Return [x, y] of the center of cell containing provided text 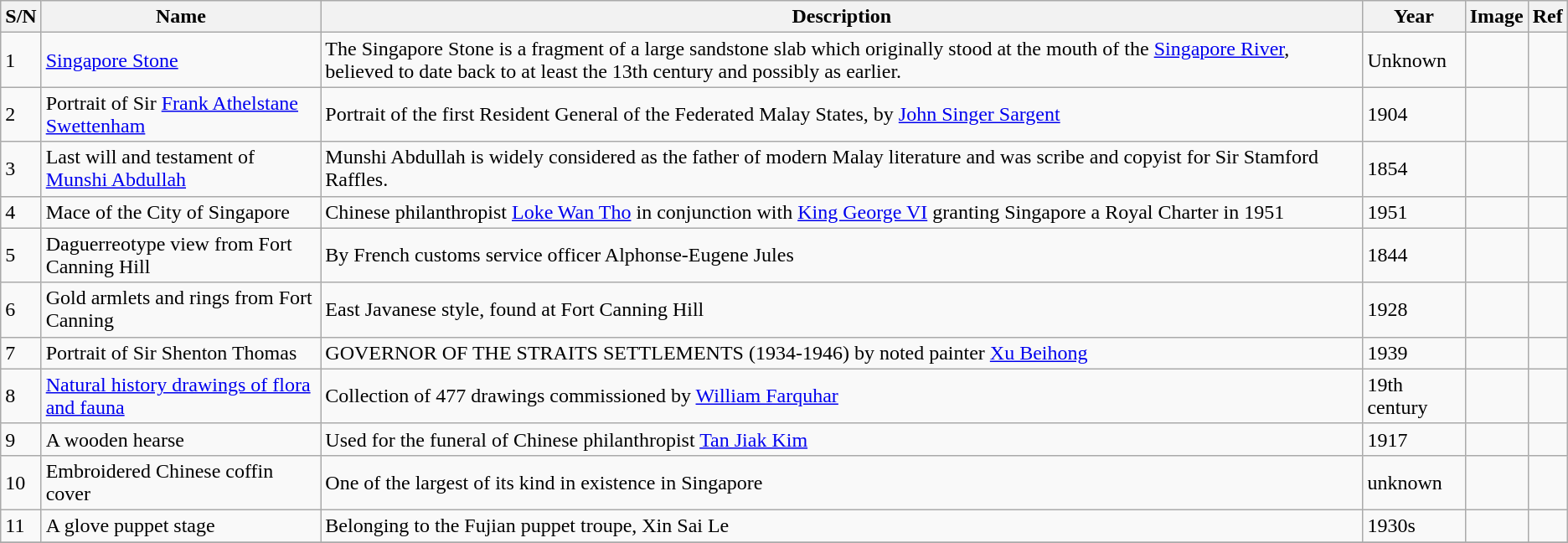
A wooden hearse [181, 439]
Mace of the City of Singapore [181, 212]
1951 [1414, 212]
Singapore Stone [181, 60]
Portrait of the first Resident General of the Federated Malay States, by John Singer Sargent [842, 114]
Embroidered Chinese coffin cover [181, 483]
Gold armlets and rings from Fort Canning [181, 310]
Natural history drawings of flora and fauna [181, 396]
Chinese philanthropist Loke Wan Tho in conjunction with King George VI granting Singapore a Royal Charter in 1951 [842, 212]
unknown [1414, 483]
Ref [1548, 17]
Portrait of Sir Frank Athelstane Swettenham [181, 114]
GOVERNOR OF THE STRAITS SETTLEMENTS (1934-1946) by noted painter Xu Beihong [842, 353]
Description [842, 17]
Last will and testament of Munshi Abdullah [181, 169]
4 [21, 212]
By French customs service officer Alphonse-Eugene Jules [842, 255]
Belonging to the Fujian puppet troupe, Xin Sai Le [842, 525]
S/N [21, 17]
Collection of 477 drawings commissioned by William Farquhar [842, 396]
Portrait of Sir Shenton Thomas [181, 353]
8 [21, 396]
Munshi Abdullah is widely considered as the father of modern Malay literature and was scribe and copyist for Sir Stamford Raffles. [842, 169]
10 [21, 483]
Daguerreotype view from Fort Canning Hill [181, 255]
2 [21, 114]
1917 [1414, 439]
Year [1414, 17]
1854 [1414, 169]
Image [1496, 17]
Name [181, 17]
1 [21, 60]
One of the largest of its kind in existence in Singapore [842, 483]
5 [21, 255]
Unknown [1414, 60]
3 [21, 169]
9 [21, 439]
1928 [1414, 310]
Used for the funeral of Chinese philanthropist Tan Jiak Kim [842, 439]
East Javanese style, found at Fort Canning Hill [842, 310]
A glove puppet stage [181, 525]
7 [21, 353]
11 [21, 525]
1904 [1414, 114]
1939 [1414, 353]
1930s [1414, 525]
6 [21, 310]
1844 [1414, 255]
19th century [1414, 396]
